Find where the given text appears and provide that cell's center as [x, y] coordinate. 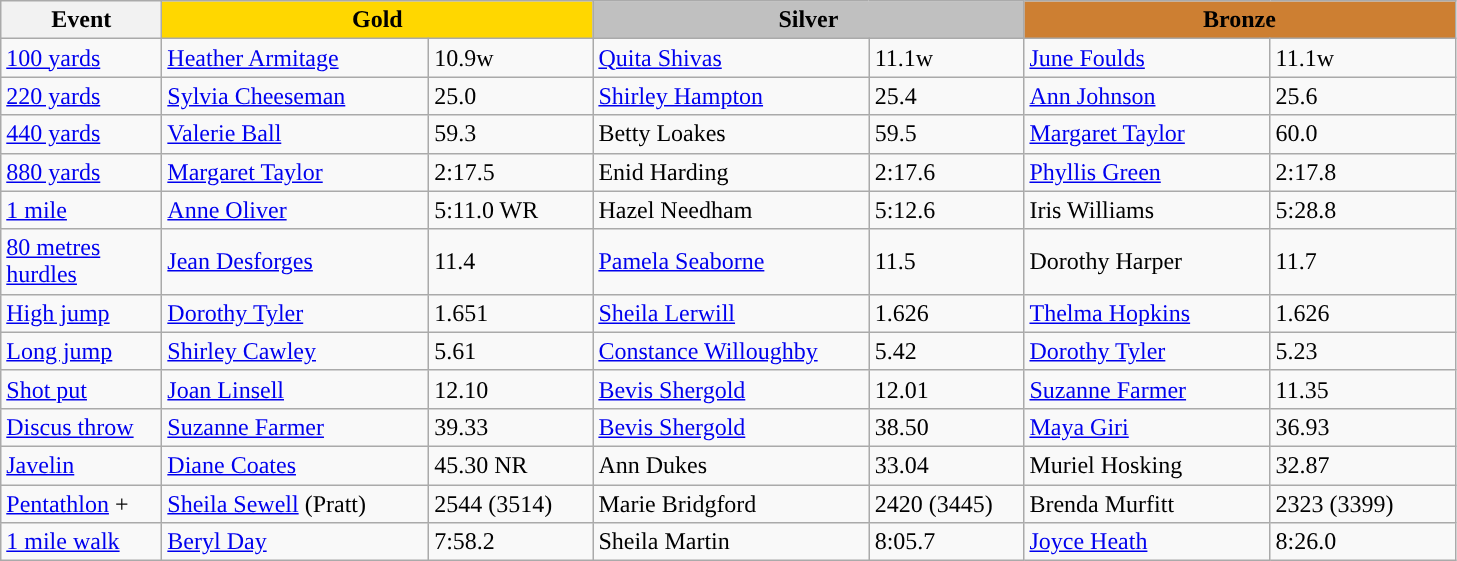
High jump [82, 313]
Ann Dukes [731, 465]
59.3 [511, 134]
25.4 [946, 96]
2323 (3399) [1362, 503]
5.42 [946, 351]
880 yards [82, 172]
Hazel Needham [731, 210]
Marie Bridgford [731, 503]
2:17.8 [1362, 172]
Anne Oliver [296, 210]
Shirley Hampton [731, 96]
80 metres hurdles [82, 262]
Valerie Ball [296, 134]
Enid Harding [731, 172]
Quita Shivas [731, 58]
1 mile [82, 210]
Sheila Sewell (Pratt) [296, 503]
59.5 [946, 134]
Silver [808, 20]
5.23 [1362, 351]
Diane Coates [296, 465]
2:17.5 [511, 172]
Constance Willoughby [731, 351]
Jean Desforges [296, 262]
11.35 [1362, 389]
Beryl Day [296, 542]
Heather Armitage [296, 58]
2420 (3445) [946, 503]
Muriel Hosking [1147, 465]
Bronze [1240, 20]
38.50 [946, 427]
11.4 [511, 262]
5:11.0 WR [511, 210]
33.04 [946, 465]
5.61 [511, 351]
25.0 [511, 96]
60.0 [1362, 134]
Joan Linsell [296, 389]
5:12.6 [946, 210]
Discus throw [82, 427]
25.6 [1362, 96]
5:28.8 [1362, 210]
1 mile walk [82, 542]
Ann Johnson [1147, 96]
Sheila Martin [731, 542]
Iris Williams [1147, 210]
Shot put [82, 389]
1.651 [511, 313]
12.01 [946, 389]
10.9w [511, 58]
Sylvia Cheeseman [296, 96]
8:05.7 [946, 542]
12.10 [511, 389]
Event [82, 20]
440 yards [82, 134]
Dorothy Harper [1147, 262]
8:26.0 [1362, 542]
39.33 [511, 427]
Long jump [82, 351]
Maya Giri [1147, 427]
Joyce Heath [1147, 542]
Pentathlon + [82, 503]
2544 (3514) [511, 503]
Thelma Hopkins [1147, 313]
220 yards [82, 96]
June Foulds [1147, 58]
Javelin [82, 465]
11.5 [946, 262]
Brenda Murfitt [1147, 503]
7:58.2 [511, 542]
Phyllis Green [1147, 172]
Shirley Cawley [296, 351]
2:17.6 [946, 172]
Gold [378, 20]
32.87 [1362, 465]
11.7 [1362, 262]
45.30 NR [511, 465]
36.93 [1362, 427]
100 yards [82, 58]
Betty Loakes [731, 134]
Pamela Seaborne [731, 262]
Sheila Lerwill [731, 313]
